Find where the given text appears and provide that cell's center as [x, y] coordinate. 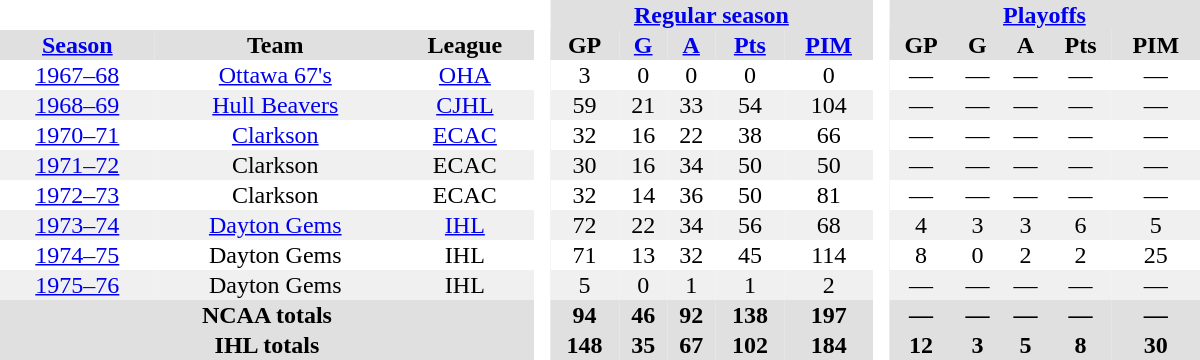
94 [584, 315]
Ottawa 67's [276, 75]
138 [750, 315]
Hull Beavers [276, 105]
81 [829, 195]
67 [691, 345]
NCAA totals [267, 315]
102 [750, 345]
1971–72 [78, 165]
21 [643, 105]
33 [691, 105]
1970–71 [78, 135]
46 [643, 315]
71 [584, 255]
104 [829, 105]
59 [584, 105]
68 [829, 225]
54 [750, 105]
36 [691, 195]
197 [829, 315]
1972–73 [78, 195]
35 [643, 345]
6 [1080, 225]
92 [691, 315]
56 [750, 225]
14 [643, 195]
45 [750, 255]
4 [922, 225]
184 [829, 345]
148 [584, 345]
1975–76 [78, 285]
72 [584, 225]
OHA [465, 75]
Team [276, 45]
Regular season [712, 15]
Season [78, 45]
1967–68 [78, 75]
114 [829, 255]
12 [922, 345]
13 [643, 255]
League [465, 45]
38 [750, 135]
66 [829, 135]
1974–75 [78, 255]
1973–74 [78, 225]
Playoffs [1044, 15]
1968–69 [78, 105]
IHL totals [267, 345]
25 [1156, 255]
CJHL [465, 105]
